Extract the (x, y) coordinate from the center of the cell holding the provided text.  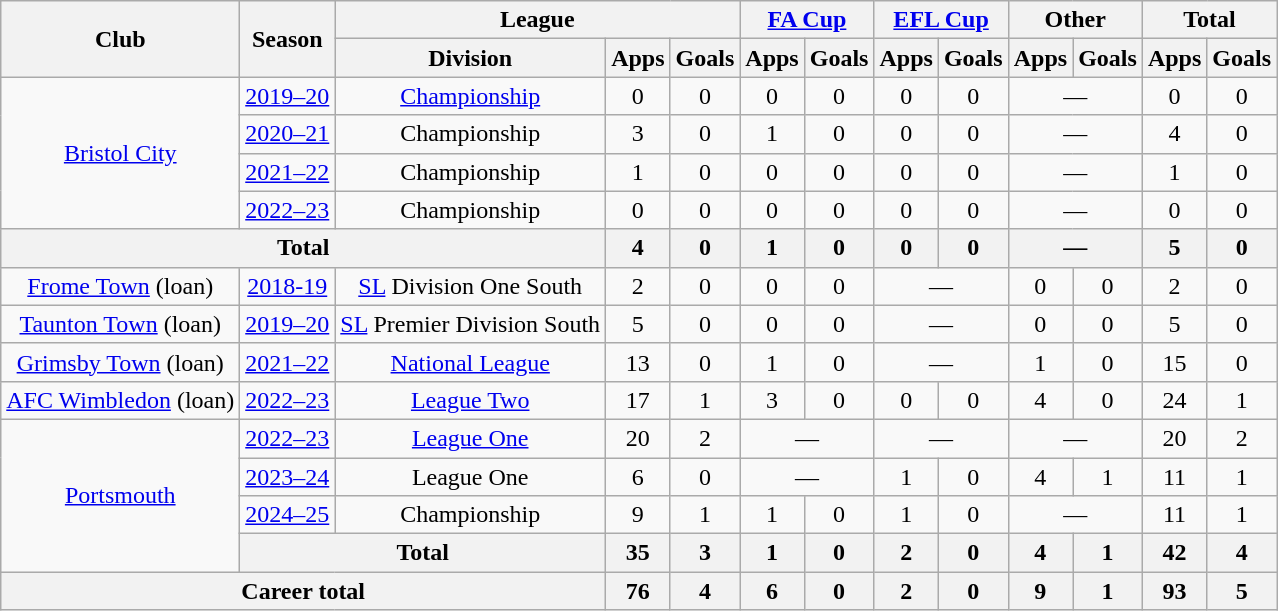
SL Premier Division South (470, 324)
2023–24 (288, 477)
35 (638, 553)
National League (470, 362)
76 (638, 591)
Division (470, 58)
2020–21 (288, 134)
15 (1174, 362)
Frome Town (loan) (120, 286)
17 (638, 400)
Grimsby Town (loan) (120, 362)
24 (1174, 400)
13 (638, 362)
FA Cup (807, 20)
Other (1075, 20)
Club (120, 39)
Career total (304, 591)
EFL Cup (941, 20)
Portsmouth (120, 495)
Bristol City (120, 153)
AFC Wimbledon (loan) (120, 400)
93 (1174, 591)
Season (288, 39)
League Two (470, 400)
2018-19 (288, 286)
Taunton Town (loan) (120, 324)
42 (1174, 553)
League (538, 20)
SL Division One South (470, 286)
2024–25 (288, 515)
